Extract the (X, Y) coordinate from the center of the cell holding the provided text.  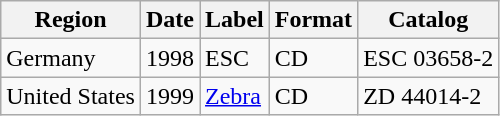
Format (313, 20)
1999 (170, 96)
Label (235, 20)
ZD 44014-2 (428, 96)
ESC (235, 58)
Germany (71, 58)
Catalog (428, 20)
ESC 03658-2 (428, 58)
Date (170, 20)
Region (71, 20)
Zebra (235, 96)
1998 (170, 58)
United States (71, 96)
